Determine the (x, y) coordinate at the center of the cell enclosing the given text.  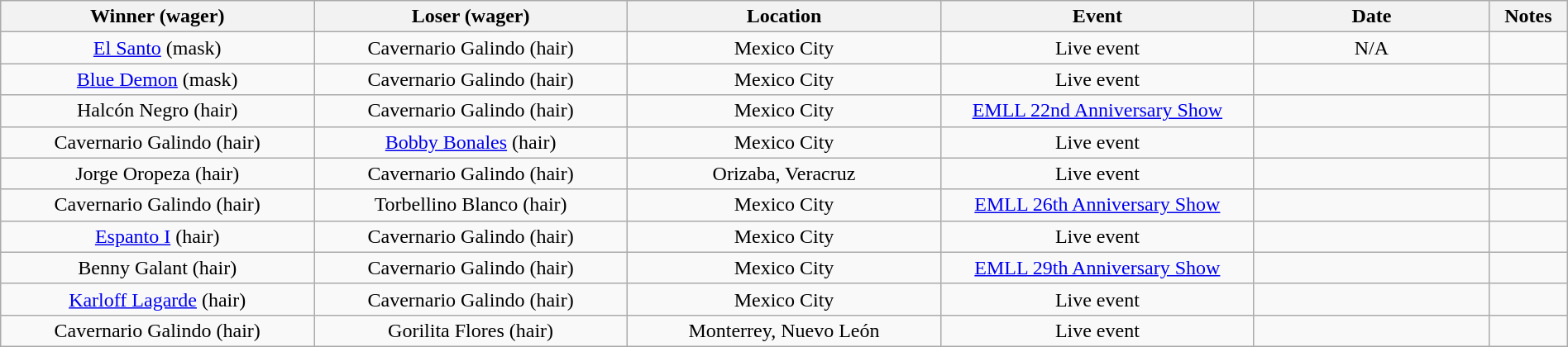
N/A (1371, 48)
EMLL 26th Anniversary Show (1097, 205)
Karloff Lagarde (hair) (157, 299)
Gorilita Flores (hair) (471, 330)
Event (1097, 17)
El Santo (mask) (157, 48)
Jorge Oropeza (hair) (157, 173)
Date (1371, 17)
Halcón Negro (hair) (157, 111)
Benny Galant (hair) (157, 268)
Torbellino Blanco (hair) (471, 205)
Espanto I (hair) (157, 236)
Monterrey, Nuevo León (784, 330)
Location (784, 17)
Notes (1528, 17)
Orizaba, Veracruz (784, 173)
Bobby Bonales (hair) (471, 142)
EMLL 29th Anniversary Show (1097, 268)
Winner (wager) (157, 17)
Blue Demon (mask) (157, 79)
EMLL 22nd Anniversary Show (1097, 111)
Loser (wager) (471, 17)
